Detect which cell encompasses the target text, then output its [X, Y] center coordinate. 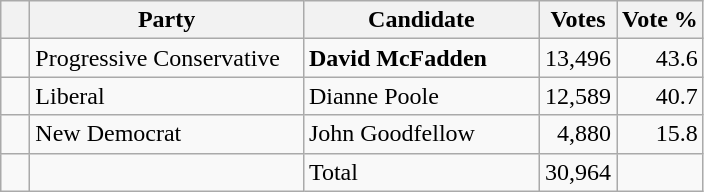
43.6 [660, 58]
13,496 [578, 58]
New Democrat [167, 134]
40.7 [660, 96]
Liberal [167, 96]
Party [167, 20]
4,880 [578, 134]
12,589 [578, 96]
Vote % [660, 20]
30,964 [578, 172]
John Goodfellow [421, 134]
Total [421, 172]
Votes [578, 20]
15.8 [660, 134]
Progressive Conservative [167, 58]
Dianne Poole [421, 96]
David McFadden [421, 58]
Candidate [421, 20]
